Extract the (X, Y) coordinate from the center of the cell holding the provided text.  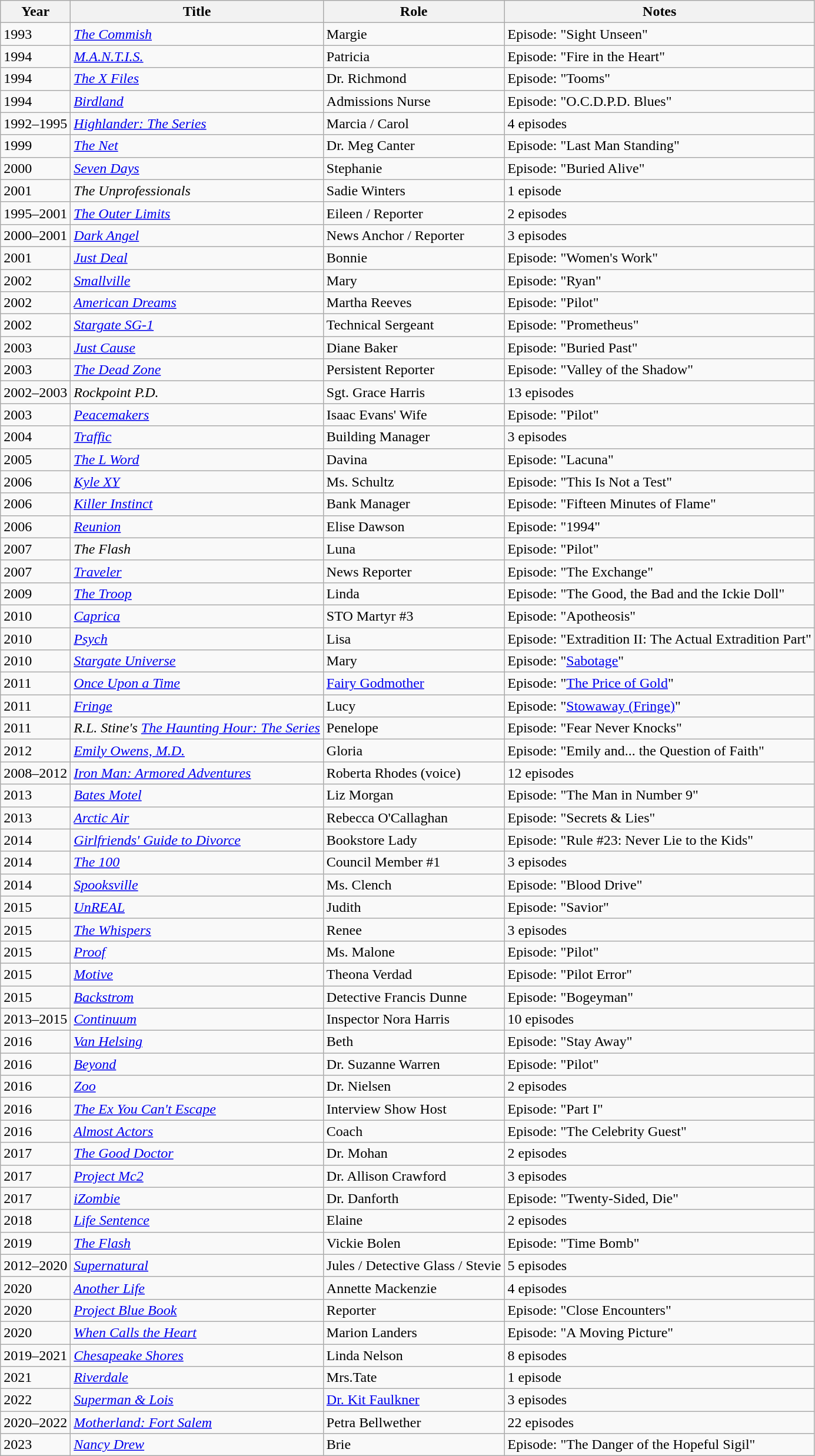
Ms. Schultz (414, 482)
Backstrom (197, 997)
Just Cause (197, 348)
Margie (414, 34)
Luna (414, 549)
Smallville (197, 281)
12 episodes (659, 773)
Isaac Evans' Wife (414, 415)
Episode: "Women's Work" (659, 258)
Title (197, 12)
Year (35, 12)
2019–2021 (35, 1355)
10 episodes (659, 1019)
Marion Landers (414, 1332)
Dr. Meg Canter (414, 146)
Episode: "The Price of Gold" (659, 684)
Episode: "This Is Not a Test" (659, 482)
2009 (35, 594)
Spooksville (197, 885)
Dr. Mohan (414, 1154)
Episode: "Apotheosis" (659, 616)
Dr. Nielsen (414, 1087)
Episode: "Secrets & Lies" (659, 818)
Jules / Detective Glass / Stevie (414, 1265)
The Unprofessionals (197, 191)
Episode: "Buried Alive" (659, 168)
The Ex You Can't Escape (197, 1109)
Almost Actors (197, 1131)
Stargate Universe (197, 661)
Lucy (414, 706)
Just Deal (197, 258)
The L Word (197, 459)
Bookstore Lady (414, 840)
The X Files (197, 79)
Episode: "Time Bomb" (659, 1243)
2004 (35, 437)
Admissions Nurse (414, 101)
The Commish (197, 34)
Peacemakers (197, 415)
Sgt. Grace Harris (414, 392)
Linda (414, 594)
Diane Baker (414, 348)
Episode: "The Man in Number 9" (659, 795)
Brie (414, 1445)
Dr. Richmond (414, 79)
Episode: "Fire in the Heart" (659, 56)
8 episodes (659, 1355)
2013–2015 (35, 1019)
Episode: "Savior" (659, 907)
Fringe (197, 706)
Rebecca O'Callaghan (414, 818)
Episode: "Bogeyman" (659, 997)
Superman & Lois (197, 1400)
2021 (35, 1378)
Episode: "O.C.D.P.D. Blues" (659, 101)
STO Martyr #3 (414, 616)
Theona Verdad (414, 974)
Once Upon a Time (197, 684)
Penelope (414, 728)
Dr. Allison Crawford (414, 1176)
Killer Instinct (197, 504)
Episode: "Buried Past" (659, 348)
Detective Francis Dunne (414, 997)
Sadie Winters (414, 191)
Bonnie (414, 258)
Arctic Air (197, 818)
Traffic (197, 437)
Linda Nelson (414, 1355)
Reunion (197, 527)
1995–2001 (35, 213)
Judith (414, 907)
2012–2020 (35, 1265)
When Calls the Heart (197, 1332)
2022 (35, 1400)
2018 (35, 1221)
The 100 (197, 862)
Traveler (197, 571)
1992–1995 (35, 124)
Emily Owens, M.D. (197, 751)
Episode: "Part I" (659, 1109)
Episode: "Stay Away" (659, 1042)
Episode: "Stowaway (Fringe)" (659, 706)
2023 (35, 1445)
Continuum (197, 1019)
2008–2012 (35, 773)
The Good Doctor (197, 1154)
5 episodes (659, 1265)
2012 (35, 751)
Gloria (414, 751)
Eileen / Reporter (414, 213)
Coach (414, 1131)
Roberta Rhodes (voice) (414, 773)
News Anchor / Reporter (414, 235)
American Dreams (197, 303)
2019 (35, 1243)
2000 (35, 168)
Episode: "Pilot Error" (659, 974)
News Reporter (414, 571)
Role (414, 12)
2000–2001 (35, 235)
Episode: "Twenty-Sided, Die" (659, 1198)
Seven Days (197, 168)
Beyond (197, 1064)
UnREAL (197, 907)
R.L. Stine's The Haunting Hour: The Series (197, 728)
Episode: "Close Encounters" (659, 1310)
Another Life (197, 1288)
iZombie (197, 1198)
Martha Reeves (414, 303)
The Whispers (197, 929)
Dark Angel (197, 235)
Persistent Reporter (414, 370)
Motive (197, 974)
Elise Dawson (414, 527)
Fairy Godmother (414, 684)
Episode: "Extradition II: The Actual Extradition Part" (659, 638)
Marcia / Carol (414, 124)
Project Mc2 (197, 1176)
Van Helsing (197, 1042)
Episode: "The Exchange" (659, 571)
Annette Mackenzie (414, 1288)
Episode: "The Good, the Bad and the Ickie Doll" (659, 594)
Mrs.Tate (414, 1378)
Council Member #1 (414, 862)
Kyle XY (197, 482)
Technical Sergeant (414, 325)
Episode: "Sabotage" (659, 661)
M.A.N.T.I.S. (197, 56)
Ms. Clench (414, 885)
2005 (35, 459)
Psych (197, 638)
Bates Motel (197, 795)
Liz Morgan (414, 795)
Interview Show Host (414, 1109)
Rockpoint P.D. (197, 392)
Davina (414, 459)
Birdland (197, 101)
Life Sentence (197, 1221)
Building Manager (414, 437)
Vickie Bolen (414, 1243)
Episode: "Lacuna" (659, 459)
Dr. Danforth (414, 1198)
Dr. Kit Faulkner (414, 1400)
Episode: "A Moving Picture" (659, 1332)
The Outer Limits (197, 213)
Dr. Suzanne Warren (414, 1064)
Zoo (197, 1087)
2020–2022 (35, 1422)
Project Blue Book (197, 1310)
13 episodes (659, 392)
Iron Man: Armored Adventures (197, 773)
1999 (35, 146)
Episode: "The Celebrity Guest" (659, 1131)
Episode: "Sight Unseen" (659, 34)
The Net (197, 146)
Beth (414, 1042)
Elaine (414, 1221)
Chesapeake Shores (197, 1355)
2002–2003 (35, 392)
Supernatural (197, 1265)
Nancy Drew (197, 1445)
Motherland: Fort Salem (197, 1422)
Episode: "Ryan" (659, 281)
Patricia (414, 56)
Episode: "1994" (659, 527)
Episode: "Fifteen Minutes of Flame" (659, 504)
Episode: "Tooms" (659, 79)
Notes (659, 12)
Episode: "Fear Never Knocks" (659, 728)
Episode: "Rule #23: Never Lie to the Kids" (659, 840)
Episode: "Last Man Standing" (659, 146)
Lisa (414, 638)
Petra Bellwether (414, 1422)
Inspector Nora Harris (414, 1019)
Highlander: The Series (197, 124)
Renee (414, 929)
Stargate SG-1 (197, 325)
Riverdale (197, 1378)
1993 (35, 34)
Reporter (414, 1310)
Stephanie (414, 168)
Episode: "Valley of the Shadow" (659, 370)
Episode: "Blood Drive" (659, 885)
22 episodes (659, 1422)
Caprica (197, 616)
Episode: "Prometheus" (659, 325)
Ms. Malone (414, 952)
Episode: "Emily and... the Question of Faith" (659, 751)
The Dead Zone (197, 370)
Bank Manager (414, 504)
Girlfriends' Guide to Divorce (197, 840)
Episode: "The Danger of the Hopeful Sigil" (659, 1445)
The Troop (197, 594)
Proof (197, 952)
